Find where the given text appears and provide that cell's center as (x, y) coordinate. 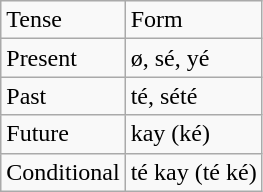
ø, sé, yé (194, 58)
Conditional (63, 172)
Past (63, 96)
Tense (63, 20)
Present (63, 58)
kay (ké) (194, 134)
té kay (té ké) (194, 172)
Future (63, 134)
té, sété (194, 96)
Form (194, 20)
